Locate the cell with the specified text and output its [X, Y] center coordinate. 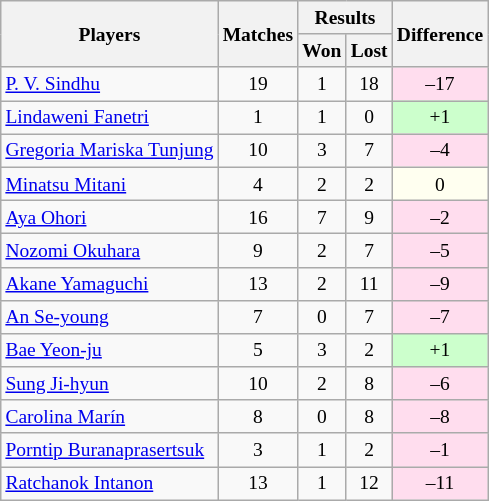
Aya Ohori [110, 216]
Nozomi Okuhara [110, 250]
Sung Ji-hyun [110, 384]
–11 [440, 484]
–4 [440, 150]
–17 [440, 84]
Akane Yamaguchi [110, 284]
Lost [369, 50]
Difference [440, 34]
Porntip Buranaprasertsuk [110, 450]
–1 [440, 450]
Players [110, 34]
Won [322, 50]
Results [345, 18]
P. V. Sindhu [110, 84]
5 [258, 350]
–8 [440, 416]
An Se-young [110, 316]
Matches [258, 34]
Ratchanok Intanon [110, 484]
–5 [440, 250]
–7 [440, 316]
4 [258, 184]
–9 [440, 284]
Carolina Marín [110, 416]
19 [258, 84]
16 [258, 216]
12 [369, 484]
Minatsu Mitani [110, 184]
–6 [440, 384]
–2 [440, 216]
Bae Yeon-ju [110, 350]
11 [369, 284]
Gregoria Mariska Tunjung [110, 150]
18 [369, 84]
Lindaweni Fanetri [110, 118]
